Search for the cell housing the specified text and yield its [X, Y] center coordinate. 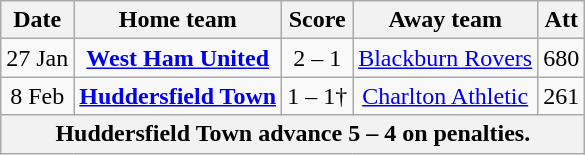
680 [562, 58]
Huddersfield Town advance 5 – 4 on penalties. [293, 134]
261 [562, 96]
27 Jan [38, 58]
Blackburn Rovers [446, 58]
Score [318, 20]
8 Feb [38, 96]
Home team [178, 20]
1 – 1† [318, 96]
2 – 1 [318, 58]
Date [38, 20]
Away team [446, 20]
West Ham United [178, 58]
Charlton Athletic [446, 96]
Huddersfield Town [178, 96]
Att [562, 20]
